Find where the given text appears and provide that cell's center as (x, y) coordinate. 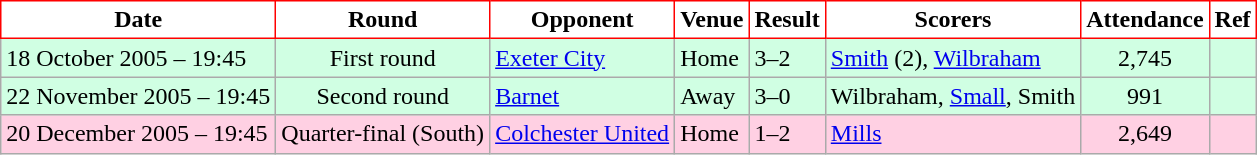
991 (1145, 96)
First round (383, 58)
Opponent (582, 20)
Away (712, 96)
1–2 (787, 134)
2,745 (1145, 58)
3–2 (787, 58)
Attendance (1145, 20)
Barnet (582, 96)
2,649 (1145, 134)
Ref (1232, 20)
Scorers (952, 20)
Mills (952, 134)
Smith (2), Wilbraham (952, 58)
20 December 2005 – 19:45 (138, 134)
Wilbraham, Small, Smith (952, 96)
Colchester United (582, 134)
3–0 (787, 96)
Round (383, 20)
Second round (383, 96)
Date (138, 20)
Quarter-final (South) (383, 134)
22 November 2005 – 19:45 (138, 96)
18 October 2005 – 19:45 (138, 58)
Exeter City (582, 58)
Result (787, 20)
Venue (712, 20)
